Extract the (x, y) coordinate from the center of the cell holding the provided text.  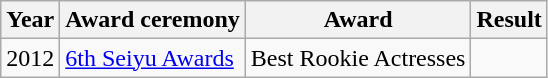
Result (509, 20)
6th Seiyu Awards (152, 58)
Award (358, 20)
Year (30, 20)
2012 (30, 58)
Award ceremony (152, 20)
Best Rookie Actresses (358, 58)
